Search for the cell housing the specified text and yield its [X, Y] center coordinate. 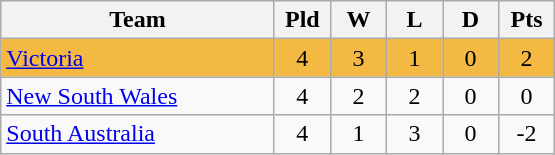
W [358, 20]
-2 [527, 134]
Pld [302, 20]
New South Wales [138, 96]
L [414, 20]
D [470, 20]
Victoria [138, 58]
South Australia [138, 134]
Pts [527, 20]
Team [138, 20]
